Locate the cell with the specified text and output its (X, Y) center coordinate. 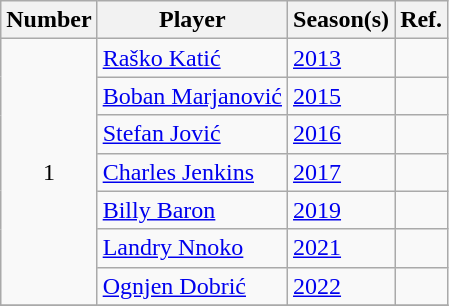
2019 (342, 210)
2015 (342, 96)
Ref. (422, 20)
Billy Baron (192, 210)
Charles Jenkins (192, 172)
Boban Marjanović (192, 96)
Raško Katić (192, 58)
Stefan Jović (192, 134)
Ognjen Dobrić (192, 286)
2021 (342, 248)
2022 (342, 286)
Player (192, 20)
1 (49, 172)
Number (49, 20)
2013 (342, 58)
Landry Nnoko (192, 248)
2016 (342, 134)
2017 (342, 172)
Season(s) (342, 20)
